Extract the (X, Y) coordinate from the center of the cell holding the provided text.  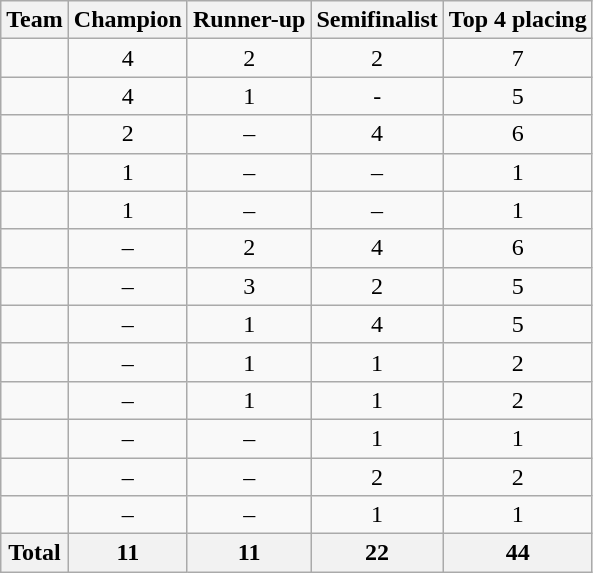
44 (518, 553)
Runner-up (249, 20)
Top 4 placing (518, 20)
3 (249, 286)
Champion (128, 20)
7 (518, 58)
- (377, 96)
Total (35, 553)
22 (377, 553)
Team (35, 20)
Semifinalist (377, 20)
